Capture the cell that displays the provided text and extract its [X, Y] central coordinate. 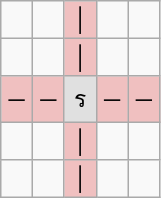
ร [80, 100]
